Determine the (X, Y) coordinate at the center of the cell enclosing the given text.  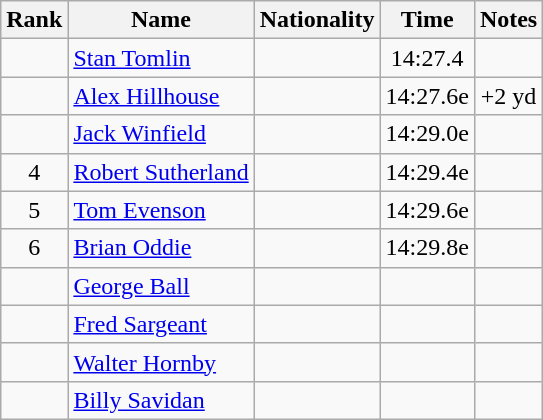
Walter Hornby (161, 362)
4 (34, 172)
Rank (34, 20)
Stan Tomlin (161, 58)
14:29.8e (427, 248)
+2 yd (508, 96)
Alex Hillhouse (161, 96)
Robert Sutherland (161, 172)
14:29.4e (427, 172)
14:27.6e (427, 96)
George Ball (161, 286)
Nationality (317, 20)
Fred Sargeant (161, 324)
Tom Evenson (161, 210)
Jack Winfield (161, 134)
6 (34, 248)
Time (427, 20)
Notes (508, 20)
5 (34, 210)
14:29.0e (427, 134)
Name (161, 20)
14:27.4 (427, 58)
Billy Savidan (161, 400)
Brian Oddie (161, 248)
14:29.6e (427, 210)
